Output the [X, Y] coordinate of the center of the cell containing the given text.  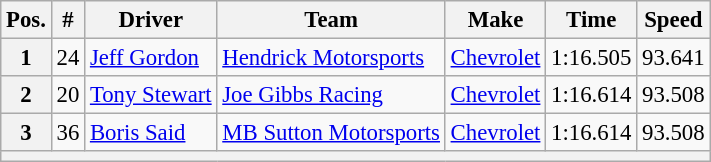
1 [26, 58]
Make [495, 20]
Speed [674, 20]
24 [68, 58]
Boris Said [151, 133]
Joe Gibbs Racing [331, 95]
# [68, 20]
Tony Stewart [151, 95]
Pos. [26, 20]
MB Sutton Motorsports [331, 133]
36 [68, 133]
Jeff Gordon [151, 58]
93.641 [674, 58]
1:16.505 [592, 58]
20 [68, 95]
2 [26, 95]
Team [331, 20]
Time [592, 20]
Driver [151, 20]
Hendrick Motorsports [331, 58]
3 [26, 133]
